Detect which cell encompasses the target text, then output its (x, y) center coordinate. 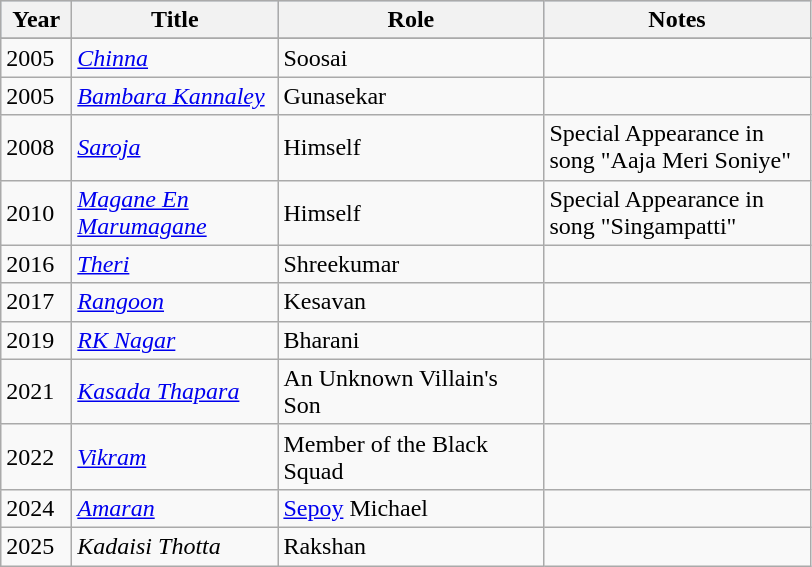
Vikram (175, 456)
2025 (36, 546)
2022 (36, 456)
Sepoy Michael (411, 508)
RK Nagar (175, 340)
Special Appearance in song "Singampatti" (677, 212)
2017 (36, 302)
2019 (36, 340)
Special Appearance in song "Aaja Meri Soniye" (677, 148)
Soosai (411, 58)
Bharani (411, 340)
Rangoon (175, 302)
Saroja (175, 148)
Notes (677, 20)
Magane En Marumagane (175, 212)
2010 (36, 212)
2008 (36, 148)
Kadaisi Thotta (175, 546)
Shreekumar (411, 264)
Gunasekar (411, 96)
Amaran (175, 508)
Year (36, 20)
2016 (36, 264)
Theri (175, 264)
An Unknown Villain's Son (411, 392)
2024 (36, 508)
Rakshan (411, 546)
Kasada Thapara (175, 392)
Role (411, 20)
Title (175, 20)
Bambara Kannaley (175, 96)
2021 (36, 392)
Member of the Black Squad (411, 456)
Kesavan (411, 302)
Chinna (175, 58)
